Detect which cell encompasses the target text, then output its (X, Y) center coordinate. 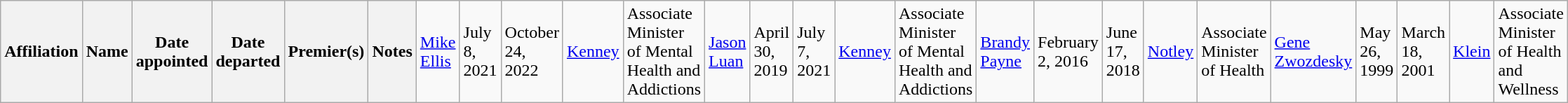
February 2, 2016 (1068, 52)
June 17, 2018 (1123, 52)
Name (107, 52)
Date appointed (172, 52)
Notes (392, 52)
Klein (1472, 52)
Date departed (248, 52)
Premier(s) (326, 52)
Brandy Payne (1005, 52)
Associate Minister of Health and Wellness (1531, 52)
Associate Minister of Health (1234, 52)
Mike Ellis (438, 52)
Notley (1170, 52)
May 26, 1999 (1376, 52)
July 8, 2021 (480, 52)
Affiliation (41, 52)
April 30, 2019 (772, 52)
Gene Zwozdesky (1313, 52)
July 7, 2021 (814, 52)
October 24, 2022 (532, 52)
March 18, 2001 (1423, 52)
Jason Luan (728, 52)
